Pinpoint the cell where the given text exists, returning its (X, Y) midpoint coordinate. 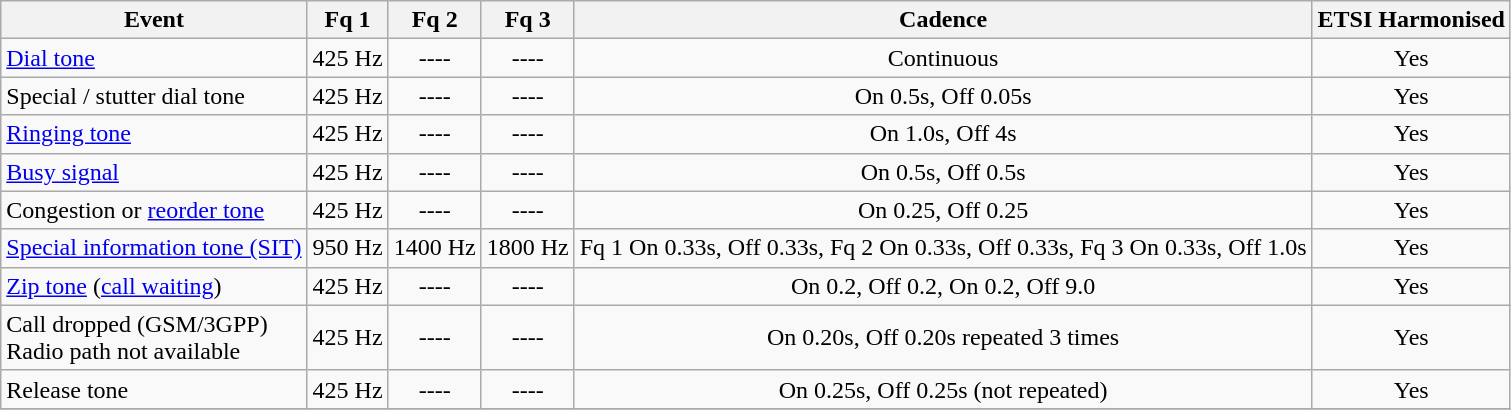
On 1.0s, Off 4s (943, 134)
Event (154, 20)
1800 Hz (528, 248)
Special / stutter dial tone (154, 96)
On 0.5s, Off 0.5s (943, 172)
Call dropped (GSM/3GPP)Radio path not available (154, 338)
Fq 1 (348, 20)
On 0.5s, Off 0.05s (943, 96)
Fq 3 (528, 20)
Continuous (943, 58)
Busy signal (154, 172)
Zip tone (call waiting) (154, 286)
Fq 2 (434, 20)
On 0.2, Off 0.2, On 0.2, Off 9.0 (943, 286)
950 Hz (348, 248)
Fq 1 On 0.33s, Off 0.33s, Fq 2 On 0.33s, Off 0.33s, Fq 3 On 0.33s, Off 1.0s (943, 248)
1400 Hz (434, 248)
On 0.20s, Off 0.20s repeated 3 times (943, 338)
ETSI Harmonised (1411, 20)
On 0.25s, Off 0.25s (not repeated) (943, 389)
Ringing tone (154, 134)
Cadence (943, 20)
On 0.25, Off 0.25 (943, 210)
Congestion or reorder tone (154, 210)
Special information tone (SIT) (154, 248)
Release tone (154, 389)
Dial tone (154, 58)
